Detect which cell encompasses the target text, then output its [x, y] center coordinate. 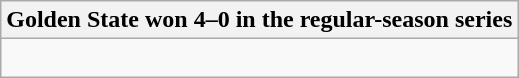
Golden State won 4–0 in the regular-season series [260, 20]
